Extract the [X, Y] coordinate from the center of the cell holding the provided text.  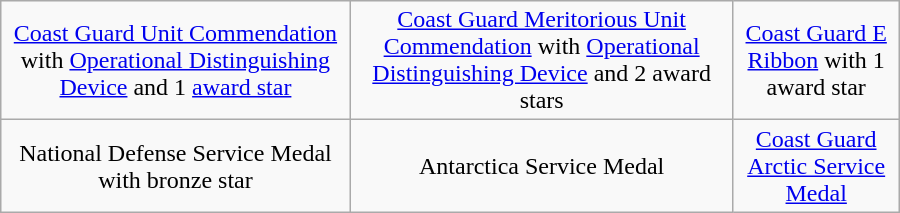
Coast Guard Arctic Service Medal [816, 166]
Antarctica Service Medal [542, 166]
National Defense Service Medal with bronze star [176, 166]
Coast Guard Meritorious Unit Commendation with Operational Distinguishing Device and 2 award stars [542, 60]
Coast Guard E Ribbon with 1 award star [816, 60]
Coast Guard Unit Commendation with Operational Distinguishing Device and 1 award star [176, 60]
